Pinpoint the cell where the given text exists, returning its [x, y] midpoint coordinate. 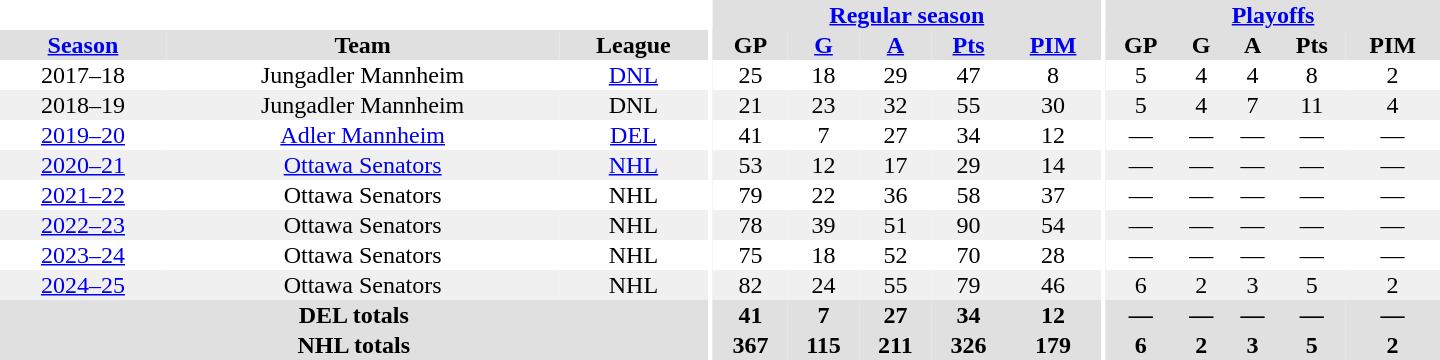
58 [968, 195]
11 [1312, 105]
Playoffs [1273, 15]
46 [1054, 285]
2017–18 [83, 75]
115 [824, 345]
22 [824, 195]
2020–21 [83, 165]
51 [895, 225]
28 [1054, 255]
37 [1054, 195]
21 [750, 105]
82 [750, 285]
36 [895, 195]
2024–25 [83, 285]
54 [1054, 225]
47 [968, 75]
39 [824, 225]
League [633, 45]
Team [362, 45]
52 [895, 255]
23 [824, 105]
24 [824, 285]
25 [750, 75]
DEL [633, 135]
30 [1054, 105]
17 [895, 165]
70 [968, 255]
Adler Mannheim [362, 135]
32 [895, 105]
DEL totals [354, 315]
90 [968, 225]
2019–20 [83, 135]
211 [895, 345]
2023–24 [83, 255]
326 [968, 345]
179 [1054, 345]
2018–19 [83, 105]
Regular season [906, 15]
53 [750, 165]
75 [750, 255]
2022–23 [83, 225]
78 [750, 225]
2021–22 [83, 195]
NHL totals [354, 345]
14 [1054, 165]
367 [750, 345]
Season [83, 45]
